Pinpoint the cell where the given text exists, returning its (x, y) midpoint coordinate. 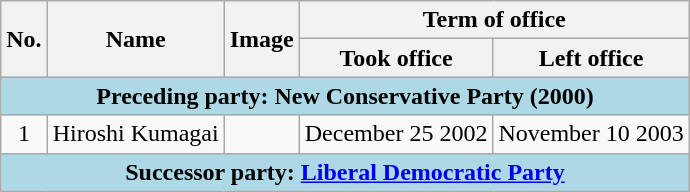
Took office (396, 58)
Preceding party: New Conservative Party (2000) (346, 96)
Name (136, 39)
Left office (591, 58)
Term of office (494, 20)
Image (262, 39)
Successor party: Liberal Democratic Party (346, 172)
1 (24, 134)
December 25 2002 (396, 134)
Hiroshi Kumagai (136, 134)
November 10 2003 (591, 134)
No. (24, 39)
